Find where the given text appears and provide that cell's center as (X, Y) coordinate. 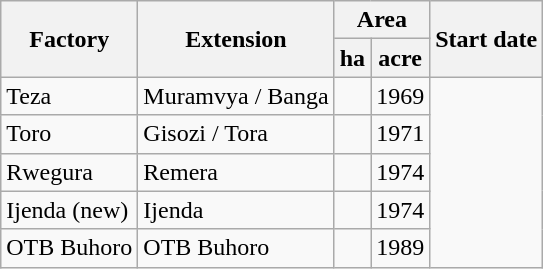
Remera (236, 172)
Start date (486, 39)
1989 (400, 248)
ha (352, 58)
Rwegura (70, 172)
Factory (70, 39)
Toro (70, 134)
1969 (400, 96)
Gisozi / Tora (236, 134)
Area (382, 20)
acre (400, 58)
Extension (236, 39)
Muramvya / Banga (236, 96)
Ijenda (236, 210)
1971 (400, 134)
Ijenda (new) (70, 210)
Teza (70, 96)
